Find where the given text appears and provide that cell's center as [X, Y] coordinate. 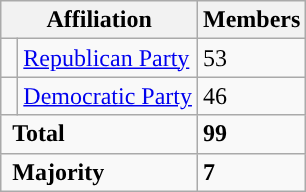
7 [251, 172]
Members [251, 20]
Affiliation [100, 20]
Republican Party [108, 58]
Democratic Party [108, 96]
Majority [100, 172]
53 [251, 58]
99 [251, 134]
Total [100, 134]
46 [251, 96]
